Search for the cell housing the specified text and yield its (X, Y) center coordinate. 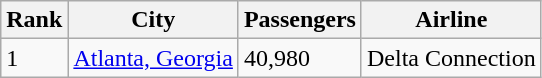
Atlanta, Georgia (154, 58)
Passengers (300, 20)
40,980 (300, 58)
1 (34, 58)
Rank (34, 20)
Airline (451, 20)
City (154, 20)
Delta Connection (451, 58)
